Capture the cell that displays the provided text and extract its (X, Y) central coordinate. 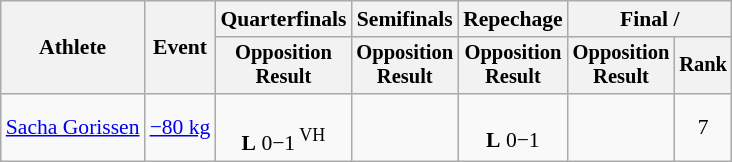
Athlete (73, 48)
L 0−1 VH (283, 128)
Event (180, 48)
7 (703, 128)
Repechage (513, 19)
Quarterfinals (283, 19)
Sacha Gorissen (73, 128)
L 0−1 (513, 128)
Semifinals (404, 19)
Final / (650, 19)
−80 kg (180, 128)
Rank (703, 66)
